Identify which cell holds the provided text, then report its (x, y) central coordinate. 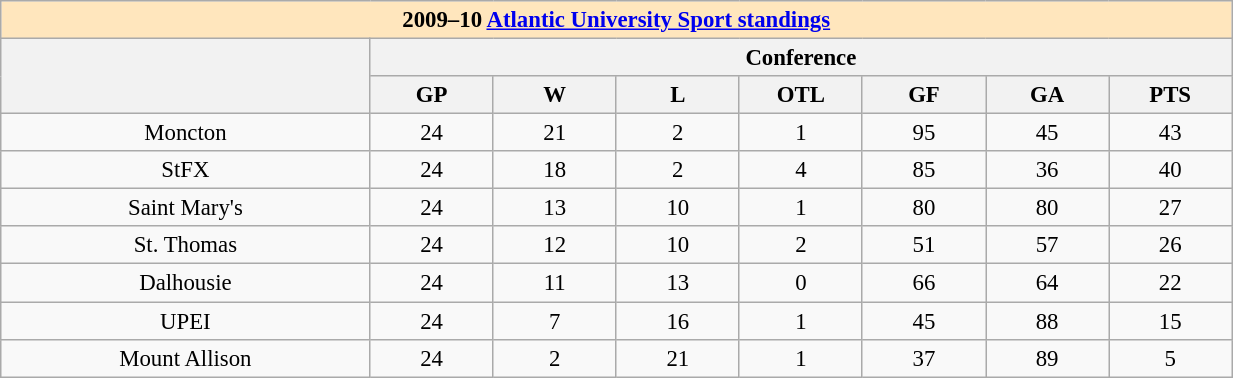
4 (800, 170)
7 (554, 321)
89 (1048, 358)
22 (1170, 283)
St. Thomas (186, 245)
2009–10 Atlantic University Sport standings (616, 20)
37 (924, 358)
GP (432, 95)
5 (1170, 358)
51 (924, 245)
0 (800, 283)
57 (1048, 245)
Conference (801, 58)
15 (1170, 321)
PTS (1170, 95)
Dalhousie (186, 283)
40 (1170, 170)
StFX (186, 170)
GA (1048, 95)
OTL (800, 95)
64 (1048, 283)
11 (554, 283)
Mount Allison (186, 358)
26 (1170, 245)
12 (554, 245)
Saint Mary's (186, 208)
Moncton (186, 133)
L (678, 95)
W (554, 95)
43 (1170, 133)
16 (678, 321)
88 (1048, 321)
85 (924, 170)
UPEI (186, 321)
36 (1048, 170)
GF (924, 95)
27 (1170, 208)
66 (924, 283)
18 (554, 170)
95 (924, 133)
